Find where the given text appears and provide that cell's center as (x, y) coordinate. 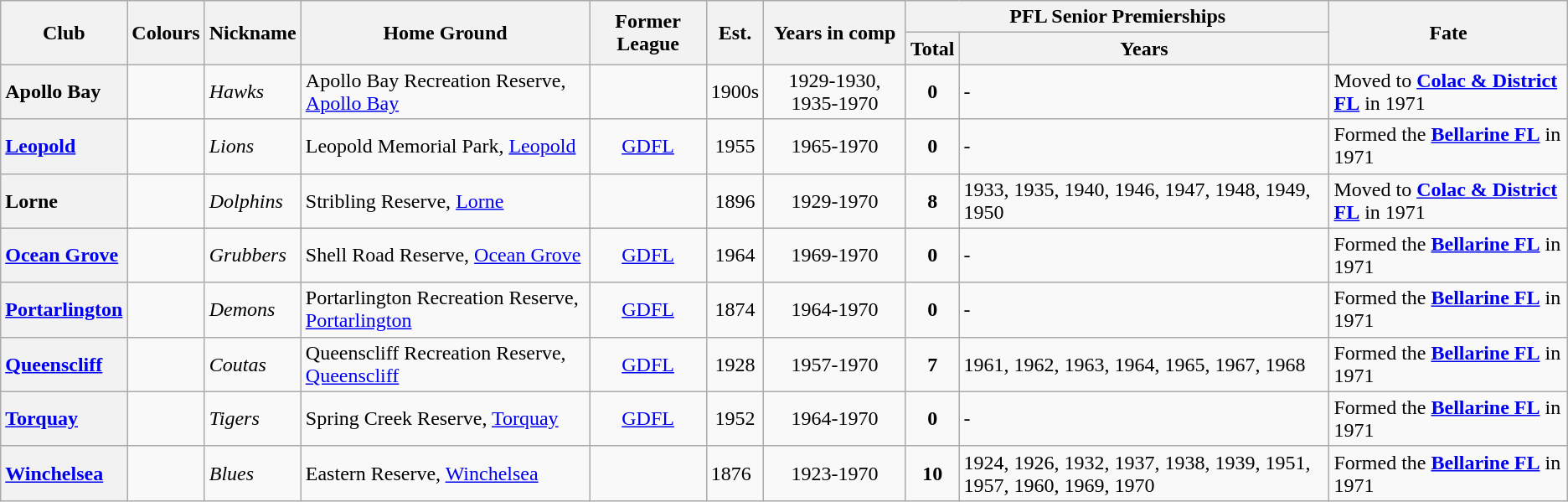
1929-1930, 1935-1970 (835, 92)
Portarlington Recreation Reserve, Portarlington (446, 310)
Leopold (64, 146)
1933, 1935, 1940, 1946, 1947, 1948, 1949, 1950 (1144, 201)
Dolphins (253, 201)
8 (932, 201)
Lorne (64, 201)
1896 (735, 201)
10 (932, 473)
1874 (735, 310)
7 (932, 364)
Leopold Memorial Park, Leopold (446, 146)
Blues (253, 473)
Grubbers (253, 255)
Apollo Bay Recreation Reserve, Apollo Bay (446, 92)
1969-1970 (835, 255)
Club (64, 33)
1928 (735, 364)
Spring Creek Reserve, Torquay (446, 419)
Queenscliff Recreation Reserve, Queenscliff (446, 364)
Home Ground (446, 33)
Nickname (253, 33)
Former League (648, 33)
1955 (735, 146)
Queenscliff (64, 364)
Demons (253, 310)
Fate (1448, 33)
Years (1144, 49)
1961, 1962, 1963, 1964, 1965, 1967, 1968 (1144, 364)
Ocean Grove (64, 255)
Torquay (64, 419)
Est. (735, 33)
1929-1970 (835, 201)
Tigers (253, 419)
1876 (735, 473)
Stribling Reserve, Lorne (446, 201)
Lions (253, 146)
1952 (735, 419)
1957-1970 (835, 364)
Apollo Bay (64, 92)
Coutas (253, 364)
1965-1970 (835, 146)
Eastern Reserve, Winchelsea (446, 473)
Hawks (253, 92)
1924, 1926, 1932, 1937, 1938, 1939, 1951, 1957, 1960, 1969, 1970 (1144, 473)
Colours (166, 33)
Portarlington (64, 310)
Years in comp (835, 33)
Total (932, 49)
1964 (735, 255)
1900s (735, 92)
Shell Road Reserve, Ocean Grove (446, 255)
PFL Senior Premierships (1117, 17)
Winchelsea (64, 473)
1923-1970 (835, 473)
